Return (x, y) of the center of cell containing provided text 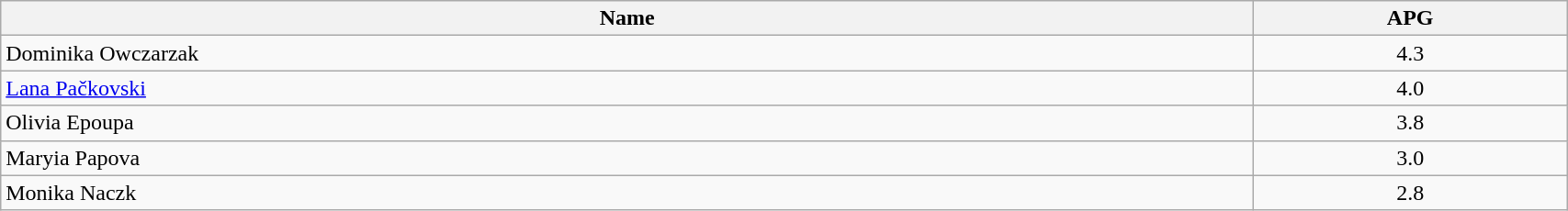
4.0 (1411, 88)
2.8 (1411, 193)
Monika Naczk (627, 193)
3.0 (1411, 158)
Olivia Epoupa (627, 123)
4.3 (1411, 53)
Name (627, 18)
APG (1411, 18)
Lana Pačkovski (627, 88)
Dominika Owczarzak (627, 53)
Maryia Papova (627, 158)
3.8 (1411, 123)
